Return the (x, y) coordinate for the center point of the cell that contains the specified text.  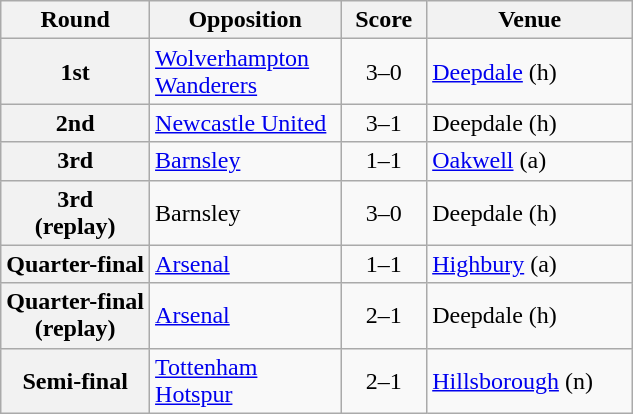
Round (76, 20)
Oakwell (a) (530, 161)
1st (76, 72)
Quarter-final (76, 264)
Opposition (246, 20)
Newcastle United (246, 123)
Quarter-final(replay) (76, 316)
3–1 (384, 123)
2nd (76, 123)
Wolverhampton Wanderers (246, 72)
Tottenham Hotspur (246, 380)
Hillsborough (n) (530, 380)
3rd (76, 161)
Semi-final (76, 380)
3rd(replay) (76, 212)
Highbury (a) (530, 264)
Venue (530, 20)
Score (384, 20)
